Pinpoint the cell where the given text exists, returning its [x, y] midpoint coordinate. 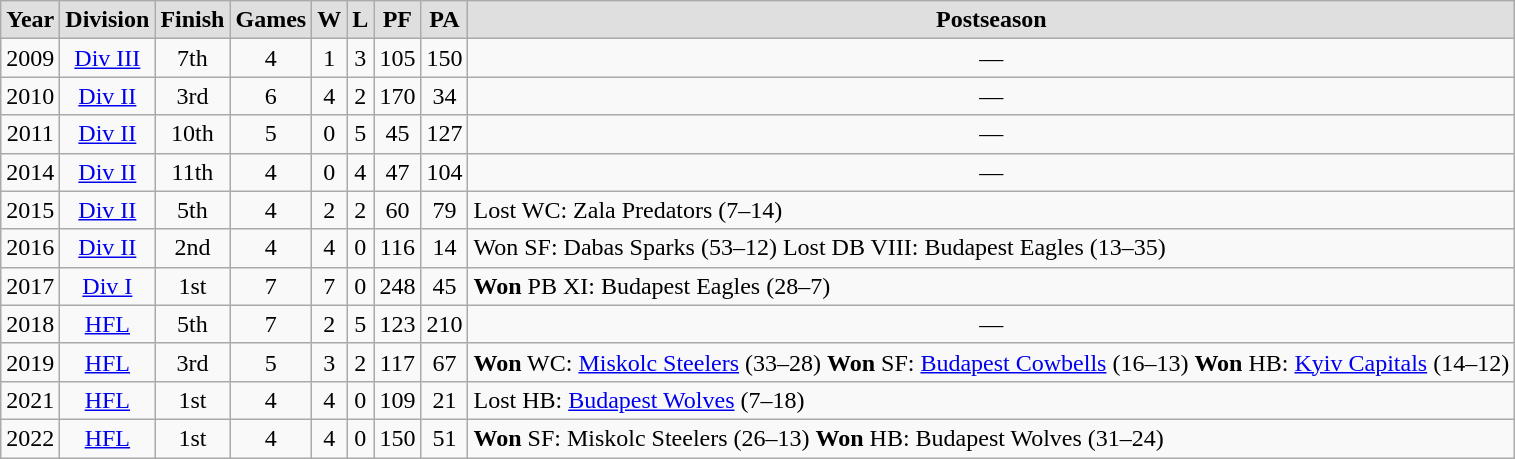
Won SF: Dabas Sparks (53–12) Lost DB VIII: Budapest Eagles (13–35) [992, 248]
248 [398, 286]
Games [271, 20]
Postseason [992, 20]
117 [398, 362]
2014 [30, 172]
104 [444, 172]
Division [108, 20]
PA [444, 20]
2009 [30, 58]
2019 [30, 362]
Finish [192, 20]
Div III [108, 58]
1 [330, 58]
170 [398, 96]
21 [444, 400]
Won PB XI: Budapest Eagles (28–7) [992, 286]
2018 [30, 324]
2017 [30, 286]
123 [398, 324]
2010 [30, 96]
210 [444, 324]
2021 [30, 400]
L [360, 20]
Div I [108, 286]
PF [398, 20]
79 [444, 210]
2016 [30, 248]
Year [30, 20]
2015 [30, 210]
Won SF: Miskolc Steelers (26–13) Won HB: Budapest Wolves (31–24) [992, 438]
Lost WC: Zala Predators (7–14) [992, 210]
6 [271, 96]
10th [192, 134]
2011 [30, 134]
105 [398, 58]
W [330, 20]
116 [398, 248]
2nd [192, 248]
127 [444, 134]
60 [398, 210]
47 [398, 172]
51 [444, 438]
34 [444, 96]
14 [444, 248]
Won WC: Miskolc Steelers (33–28) Won SF: Budapest Cowbells (16–13) Won HB: Kyiv Capitals (14–12) [992, 362]
67 [444, 362]
109 [398, 400]
2022 [30, 438]
Lost HB: Budapest Wolves (7–18) [992, 400]
11th [192, 172]
7th [192, 58]
